For the text-containing cell, return its midpoint in (X, Y) coordinate format. 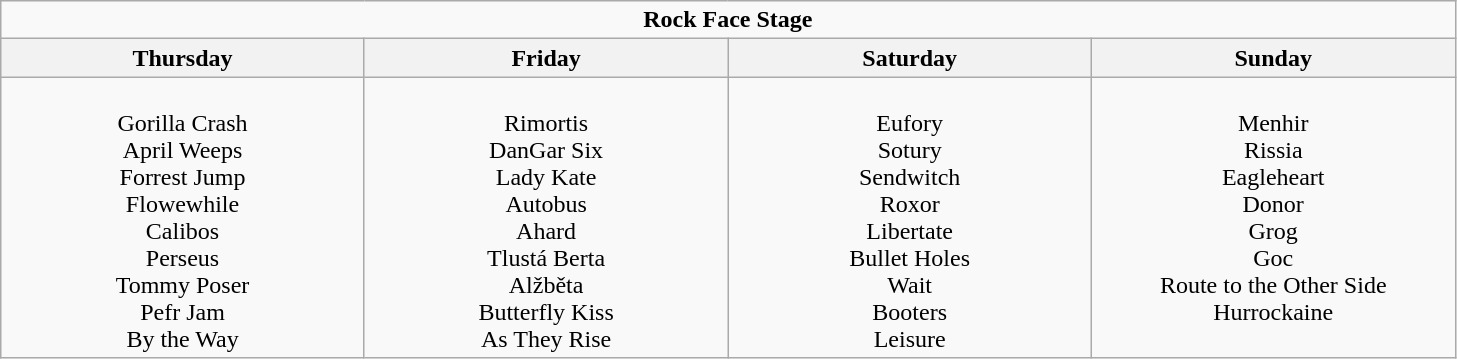
Friday (546, 58)
Sunday (1273, 58)
Rock Face Stage (728, 20)
Menhir Rissia Eagleheart Donor Grog Goc Route to the Other Side Hurrockaine (1273, 218)
Eufory Sotury Sendwitch Roxor Libertate Bullet Holes Wait Booters Leisure (910, 218)
Rimortis DanGar Six Lady Kate Autobus Ahard Tlustá Berta Alžběta Butterfly Kiss As They Rise (546, 218)
Thursday (183, 58)
Saturday (910, 58)
Gorilla Crash April Weeps Forrest Jump Flowewhile Calibos Perseus Tommy Poser Pefr Jam By the Way (183, 218)
